Scan for the cell matching the given text and deliver its [X, Y] coordinate at center. 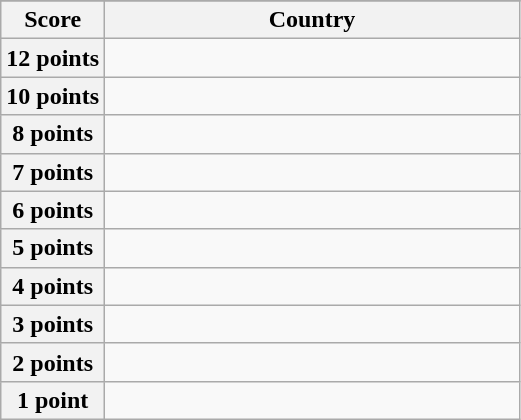
2 points [53, 362]
3 points [53, 324]
Score [53, 20]
10 points [53, 96]
1 point [53, 400]
7 points [53, 172]
Country [312, 20]
8 points [53, 134]
12 points [53, 58]
5 points [53, 248]
6 points [53, 210]
4 points [53, 286]
